Find where the given text appears and provide that cell's center as (x, y) coordinate. 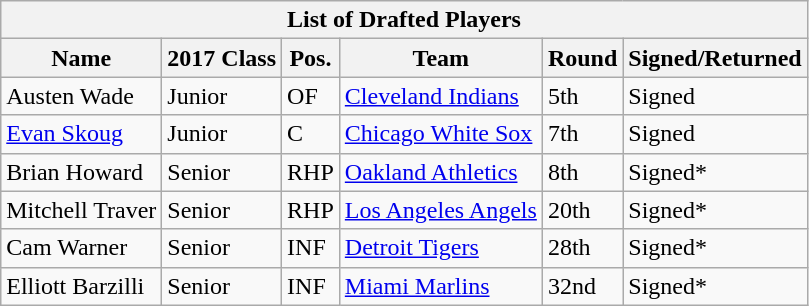
20th (582, 210)
Austen Wade (82, 96)
Pos. (311, 58)
C (311, 134)
Oakland Athletics (440, 172)
Cam Warner (82, 248)
Team (440, 58)
Name (82, 58)
5th (582, 96)
Brian Howard (82, 172)
Miami Marlins (440, 286)
Mitchell Traver (82, 210)
2017 Class (222, 58)
Evan Skoug (82, 134)
32nd (582, 286)
Detroit Tigers (440, 248)
Chicago White Sox (440, 134)
Round (582, 58)
28th (582, 248)
Los Angeles Angels (440, 210)
8th (582, 172)
Signed/Returned (715, 58)
7th (582, 134)
Cleveland Indians (440, 96)
OF (311, 96)
Elliott Barzilli (82, 286)
List of Drafted Players (404, 20)
